Determine the (X, Y) coordinate at the center of the cell enclosing the given text.  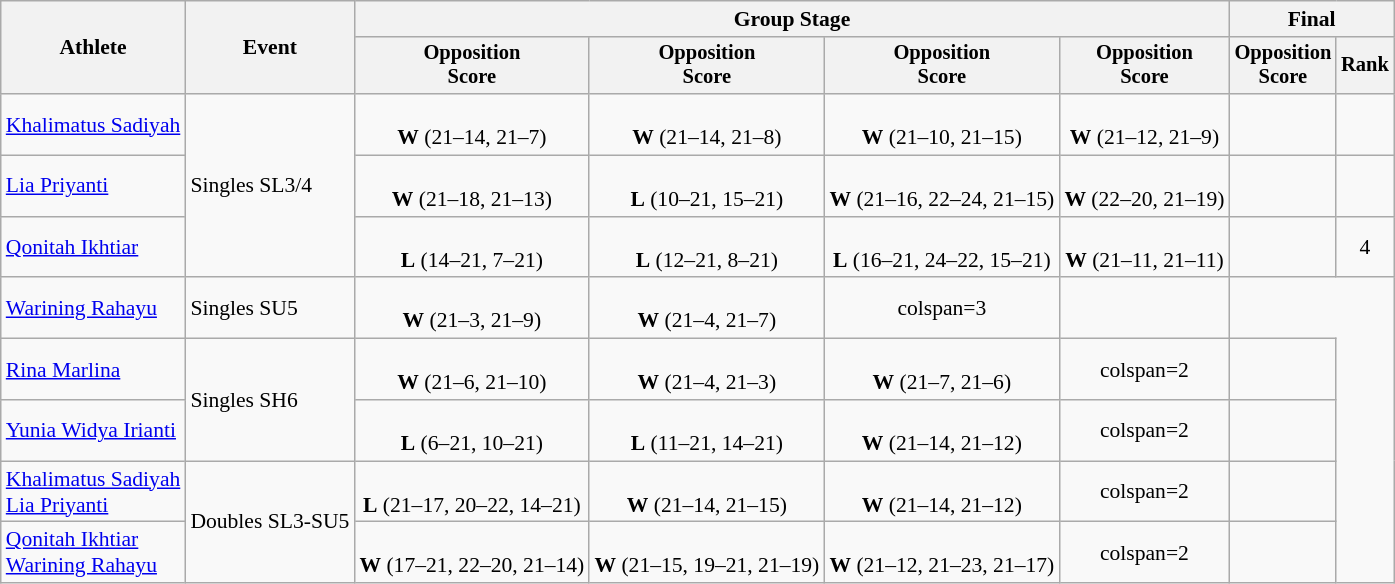
Lia Priyanti (94, 186)
L (21–17, 20–22, 14–21) (472, 492)
W (21–14, 21–8) (706, 124)
L (10–21, 15–21) (706, 186)
Singles SH6 (270, 400)
Qonitah Ikhtiar (94, 248)
Singles SL3/4 (270, 186)
Athlete (94, 48)
Doubles SL3-SU5 (270, 522)
W (21–15, 19–21, 21–19) (706, 552)
L (6–21, 10–21) (472, 430)
L (11–21, 14–21) (706, 430)
W (21–4, 21–3) (706, 370)
W (21–6, 21–10) (472, 370)
W (21–3, 21–9) (472, 308)
Rank (1365, 66)
Event (270, 48)
W (21–4, 21–7) (706, 308)
W (21–10, 21–15) (942, 124)
L (14–21, 7–21) (472, 248)
4 (1365, 248)
W (21–12, 21–23, 21–17) (942, 552)
W (17–21, 22–20, 21–14) (472, 552)
W (21–7, 21–6) (942, 370)
L (16–21, 24–22, 15–21) (942, 248)
Khalimatus Sadiyah (94, 124)
W (21–16, 22–24, 21–15) (942, 186)
W (21–14, 21–7) (472, 124)
colspan=3 (942, 308)
Warining Rahayu (94, 308)
W (21–12, 21–9) (1144, 124)
L (12–21, 8–21) (706, 248)
Singles SU5 (270, 308)
W (21–18, 21–13) (472, 186)
Final (1312, 19)
Rina Marlina (94, 370)
W (22–20, 21–19) (1144, 186)
Group Stage (792, 19)
Khalimatus SadiyahLia Priyanti (94, 492)
W (21–14, 21–15) (706, 492)
W (21–11, 21–11) (1144, 248)
Qonitah IkhtiarWarining Rahayu (94, 552)
Yunia Widya Irianti (94, 430)
